Capture the cell that displays the provided text and extract its [x, y] central coordinate. 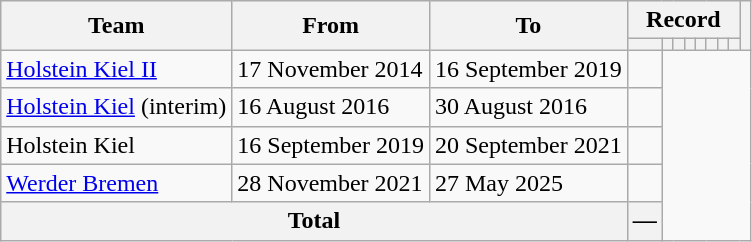
Holstein Kiel (interim) [116, 107]
Holstein Kiel [116, 145]
20 September 2021 [528, 145]
27 May 2025 [528, 183]
To [528, 26]
Holstein Kiel II [116, 69]
From [331, 26]
17 November 2014 [331, 69]
30 August 2016 [528, 107]
Team [116, 26]
Total [314, 221]
16 August 2016 [331, 107]
28 November 2021 [331, 183]
— [644, 221]
Record [683, 20]
Werder Bremen [116, 183]
